Find where the given text appears and provide that cell's center as [X, Y] coordinate. 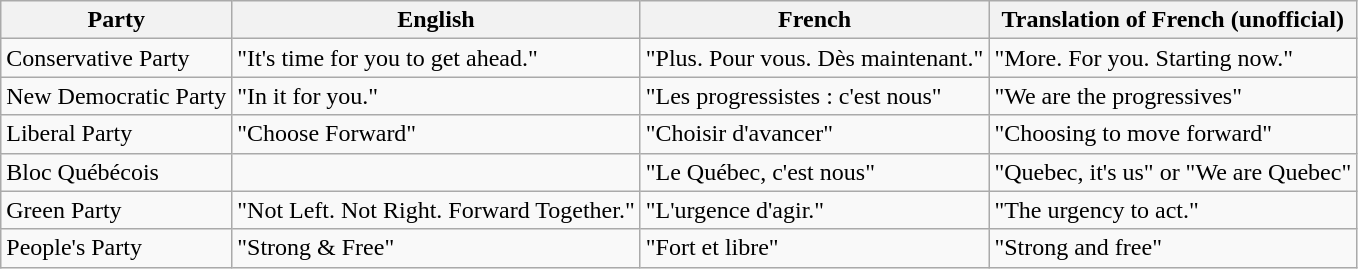
French [814, 20]
People's Party [116, 248]
"Plus. Pour vous. Dès maintenant." [814, 58]
"We are the progressives" [1173, 96]
"Strong and free" [1173, 248]
English [436, 20]
New Democratic Party [116, 96]
"In it for you." [436, 96]
"It's time for you to get ahead." [436, 58]
Translation of French (unofficial) [1173, 20]
"Choose Forward" [436, 134]
"Choosing to move forward" [1173, 134]
"Le Québec, c'est nous" [814, 172]
"Fort et libre" [814, 248]
"Not Left. Not Right. Forward Together." [436, 210]
Bloc Québécois [116, 172]
"L'urgence d'agir." [814, 210]
Party [116, 20]
"The urgency to act." [1173, 210]
"Choisir d'avancer" [814, 134]
Liberal Party [116, 134]
"Les progressistes : c'est nous" [814, 96]
"Quebec, it's us" or "We are Quebec" [1173, 172]
"More. For you. Starting now." [1173, 58]
"Strong & Free" [436, 248]
Conservative Party [116, 58]
Green Party [116, 210]
